Locate the cell with the specified text and output its [x, y] center coordinate. 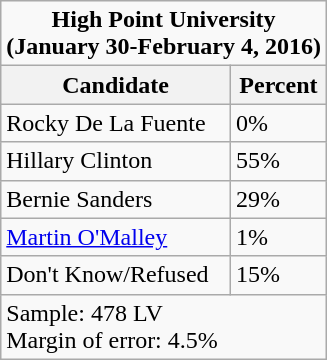
1% [278, 237]
Percent [278, 85]
Martin O'Malley [116, 237]
Sample: 478 LVMargin of error: 4.5% [164, 326]
Hillary Clinton [116, 161]
29% [278, 199]
Bernie Sanders [116, 199]
15% [278, 275]
55% [278, 161]
Candidate [116, 85]
Rocky De La Fuente [116, 123]
High Point University(January 30-February 4, 2016) [164, 34]
Don't Know/Refused [116, 275]
0% [278, 123]
